For the text-containing cell, return its midpoint in [X, Y] coordinate format. 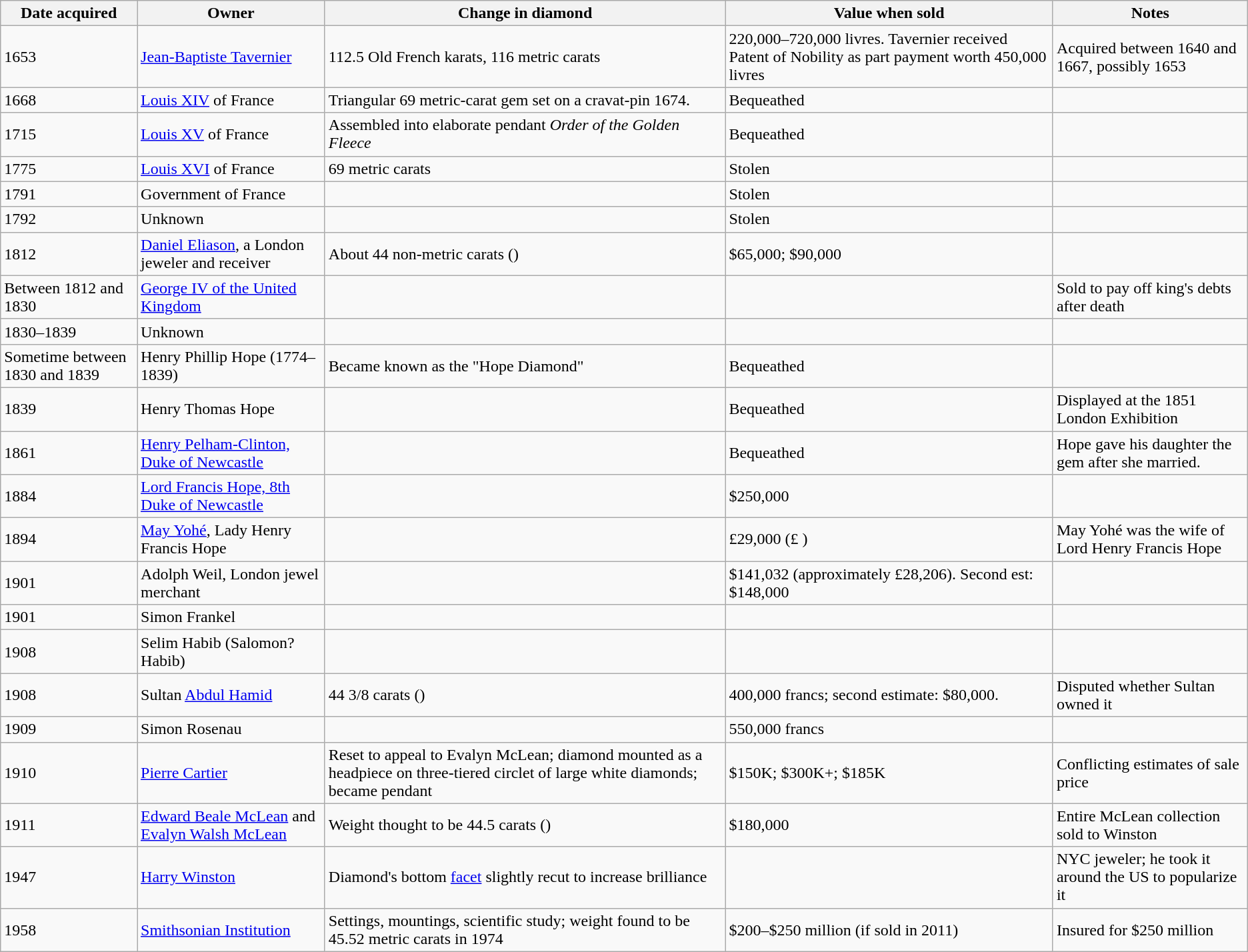
Settings, mountings, scientific study; weight found to be 45.52 metric carats in 1974 [525, 929]
Henry Phillip Hope (1774–1839) [231, 365]
Louis XIV of France [231, 100]
Selim Habib (Salomon? Habib) [231, 652]
Weight thought to be 44.5 carats () [525, 825]
1909 [69, 729]
112.5 Old French karats, 116 metric carats [525, 57]
1792 [69, 219]
1791 [69, 194]
Government of France [231, 194]
1715 [69, 135]
Reset to appeal to Evalyn McLean; diamond mounted as a headpiece on three-tiered circlet of large white diamonds; became pendant [525, 773]
$65,000; $90,000 [889, 253]
1861 [69, 452]
Henry Pelham-Clinton, Duke of Newcastle [231, 452]
1910 [69, 773]
Date acquired [69, 13]
Disputed whether Sultan owned it [1150, 695]
May Yohé, Lady Henry Francis Hope [231, 540]
Sultan Abdul Hamid [231, 695]
Owner [231, 13]
About 44 non-metric carats () [525, 253]
Henry Thomas Hope [231, 409]
Sometime between 1830 and 1839 [69, 365]
1812 [69, 253]
Simon Rosenau [231, 729]
1947 [69, 877]
Triangular 69 metric-carat gem set on a cravat-pin 1674. [525, 100]
Lord Francis Hope, 8th Duke of Newcastle [231, 496]
Notes [1150, 13]
Insured for $250 million [1150, 929]
1668 [69, 100]
Diamond's bottom facet slightly recut to increase brilliance [525, 877]
Pierre Cartier [231, 773]
1911 [69, 825]
Between 1812 and 1830 [69, 297]
Change in diamond [525, 13]
Simon Frankel [231, 617]
550,000 francs [889, 729]
Conflicting estimates of sale price [1150, 773]
Entire McLean collection sold to Winston [1150, 825]
May Yohé was the wife of Lord Henry Francis Hope [1150, 540]
Became known as the "Hope Diamond" [525, 365]
1653 [69, 57]
220,000–720,000 livres. Tavernier received Patent of Nobility as part payment worth 450,000 livres [889, 57]
Louis XVI of France [231, 169]
1775 [69, 169]
$150K; $300K+; $185K [889, 773]
NYC jeweler; he took it around the US to popularize it [1150, 877]
George IV of the United Kingdom [231, 297]
Assembled into elaborate pendant Order of the Golden Fleece [525, 135]
Jean-Baptiste Tavernier [231, 57]
$141,032 (approximately £28,206). Second est: $148,000 [889, 583]
$200–$250 million (if sold in 2011) [889, 929]
Acquired between 1640 and 1667, possibly 1653 [1150, 57]
Displayed at the 1851 London Exhibition [1150, 409]
1830–1839 [69, 331]
Louis XV of France [231, 135]
1958 [69, 929]
$250,000 [889, 496]
1894 [69, 540]
Hope gave his daughter the gem after she married. [1150, 452]
1884 [69, 496]
400,000 francs; second estimate: $80,000. [889, 695]
Sold to pay off king's debts after death [1150, 297]
Harry Winston [231, 877]
$180,000 [889, 825]
Edward Beale McLean and Evalyn Walsh McLean [231, 825]
Smithsonian Institution [231, 929]
44 3/8 carats () [525, 695]
1839 [69, 409]
£29,000 (£ ) [889, 540]
Adolph Weil, London jewel merchant [231, 583]
Daniel Eliason, a London jeweler and receiver [231, 253]
69 metric carats [525, 169]
Value when sold [889, 13]
